Find where the given text appears and provide that cell's center as (X, Y) coordinate. 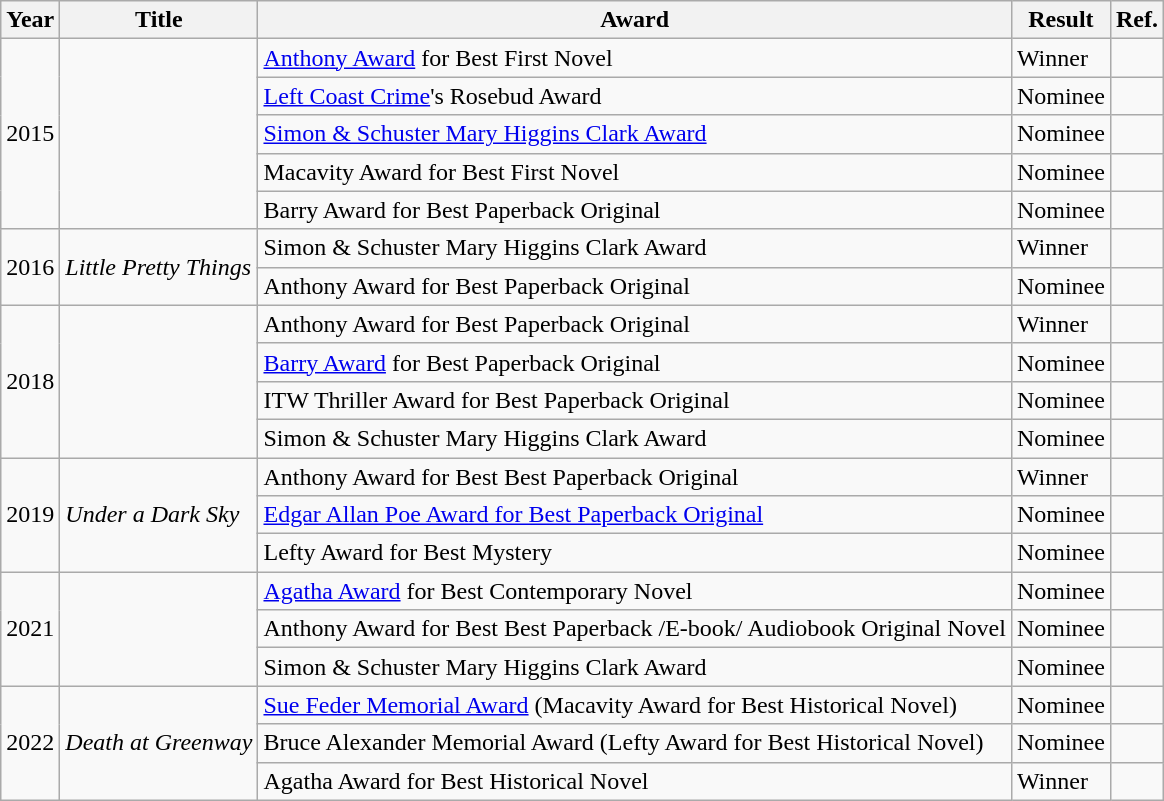
2021 (30, 629)
2019 (30, 515)
Little Pretty Things (159, 267)
Agatha Award for Best Historical Novel (634, 781)
Edgar Allan Poe Award for Best Paperback Original (634, 515)
Award (634, 20)
Left Coast Crime's Rosebud Award (634, 96)
2022 (30, 743)
Anthony Award for Best First Novel (634, 58)
ITW Thriller Award for Best Paperback Original (634, 400)
Result (1060, 20)
Year (30, 20)
Anthony Award for Best Best Paperback /E-book/ Audiobook Original Novel (634, 629)
2015 (30, 134)
Anthony Award for Best Best Paperback Original (634, 477)
Bruce Alexander Memorial Award (Lefty Award for Best Historical Novel) (634, 743)
Death at Greenway (159, 743)
Title (159, 20)
Lefty Award for Best Mystery (634, 553)
2016 (30, 267)
Under a Dark Sky (159, 515)
Sue Feder Memorial Award (Macavity Award for Best Historical Novel) (634, 705)
Macavity Award for Best First Novel (634, 172)
Ref. (1136, 20)
2018 (30, 381)
Agatha Award for Best Contemporary Novel (634, 591)
